Pinpoint the cell where the given text exists, returning its (x, y) midpoint coordinate. 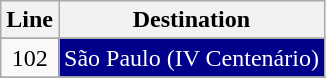
São Paulo (IV Centenário) (191, 58)
Destination (191, 20)
Line (30, 20)
102 (30, 58)
